From the cell containing the given text, extract its center point as [x, y] coordinate. 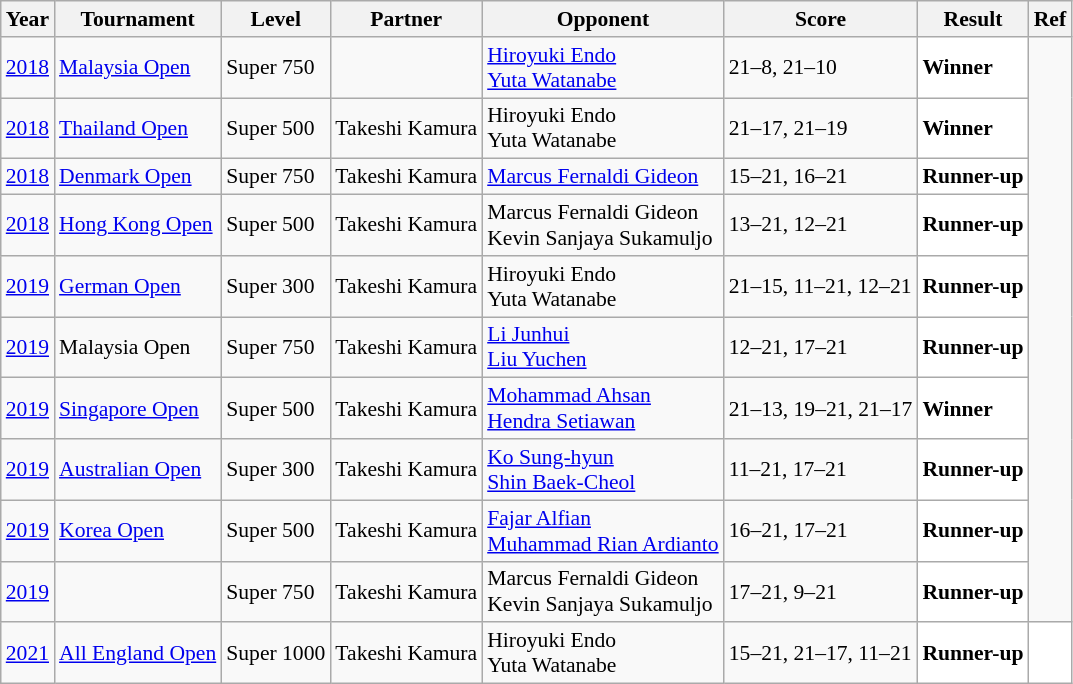
Year [28, 19]
Marcus Fernaldi Gideon [603, 177]
Li Junhui Liu Yuchen [603, 348]
Super 1000 [276, 654]
15–21, 16–21 [821, 177]
All England Open [138, 654]
11–21, 17–21 [821, 470]
16–21, 17–21 [821, 530]
Ref [1050, 19]
Ko Sung-hyun Shin Baek-Cheol [603, 470]
Denmark Open [138, 177]
21–17, 21–19 [821, 128]
Partner [406, 19]
Mohammad Ahsan Hendra Setiawan [603, 408]
Hong Kong Open [138, 226]
Korea Open [138, 530]
Result [972, 19]
15–21, 21–17, 11–21 [821, 654]
21–8, 21–10 [821, 68]
Fajar Alfian Muhammad Rian Ardianto [603, 530]
Thailand Open [138, 128]
21–15, 11–21, 12–21 [821, 286]
Opponent [603, 19]
Level [276, 19]
13–21, 12–21 [821, 226]
German Open [138, 286]
17–21, 9–21 [821, 592]
2021 [28, 654]
12–21, 17–21 [821, 348]
Tournament [138, 19]
Singapore Open [138, 408]
Australian Open [138, 470]
Score [821, 19]
21–13, 19–21, 21–17 [821, 408]
